Detect which cell encompasses the target text, then output its [X, Y] center coordinate. 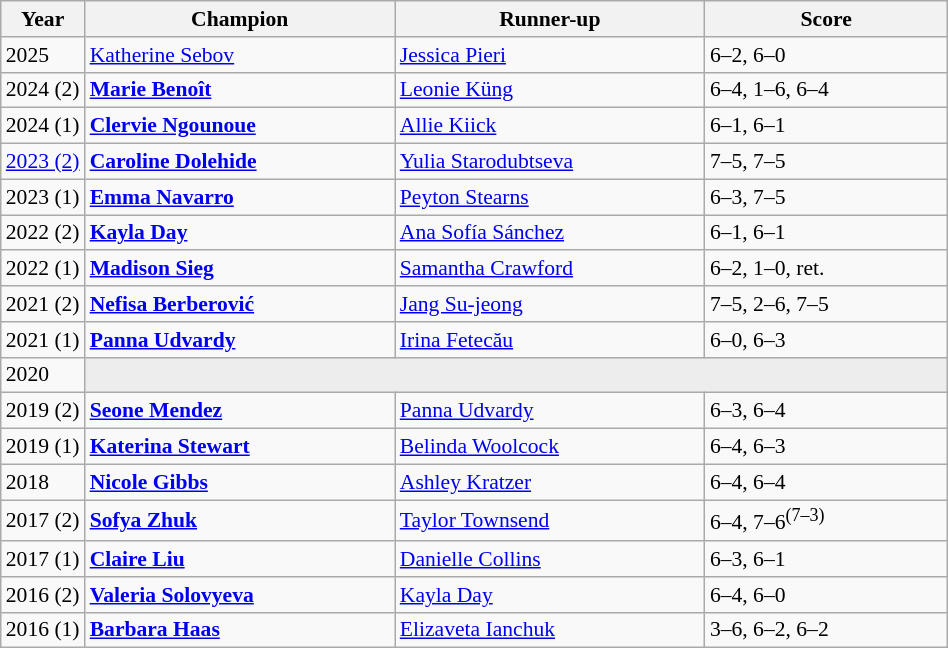
Ana Sofía Sánchez [550, 233]
Belinda Woolcock [550, 447]
Caroline Dolehide [240, 162]
Clervie Ngounoue [240, 126]
Elizaveta Ianchuk [550, 630]
6–3, 6–1 [826, 559]
6–4, 6–4 [826, 482]
6–3, 6–4 [826, 411]
Leonie Küng [550, 90]
6–0, 6–3 [826, 340]
2018 [43, 482]
Nefisa Berberović [240, 304]
6–2, 6–0 [826, 55]
2019 (1) [43, 447]
Katherine Sebov [240, 55]
Taylor Townsend [550, 520]
Irina Fetecău [550, 340]
Peyton Stearns [550, 197]
3–6, 6–2, 6–2 [826, 630]
2024 (2) [43, 90]
Jang Su-jeong [550, 304]
2016 (1) [43, 630]
2023 (2) [43, 162]
Valeria Solovyeva [240, 595]
Year [43, 19]
2021 (1) [43, 340]
6–4, 1–6, 6–4 [826, 90]
Samantha Crawford [550, 269]
6–4, 6–0 [826, 595]
7–5, 2–6, 7–5 [826, 304]
6–3, 7–5 [826, 197]
Seone Mendez [240, 411]
6–4, 7–6(7–3) [826, 520]
2020 [43, 375]
Nicole Gibbs [240, 482]
Danielle Collins [550, 559]
Champion [240, 19]
2022 (1) [43, 269]
Madison Sieg [240, 269]
Runner-up [550, 19]
2016 (2) [43, 595]
Allie Kiick [550, 126]
Claire Liu [240, 559]
7–5, 7–5 [826, 162]
Barbara Haas [240, 630]
6–4, 6–3 [826, 447]
2022 (2) [43, 233]
Katerina Stewart [240, 447]
Ashley Kratzer [550, 482]
2023 (1) [43, 197]
Yulia Starodubtseva [550, 162]
2017 (2) [43, 520]
Sofya Zhuk [240, 520]
Score [826, 19]
Marie Benoît [240, 90]
Emma Navarro [240, 197]
2017 (1) [43, 559]
2025 [43, 55]
2021 (2) [43, 304]
2024 (1) [43, 126]
6–2, 1–0, ret. [826, 269]
Jessica Pieri [550, 55]
2019 (2) [43, 411]
